Identify which cell holds the provided text, then report its (X, Y) central coordinate. 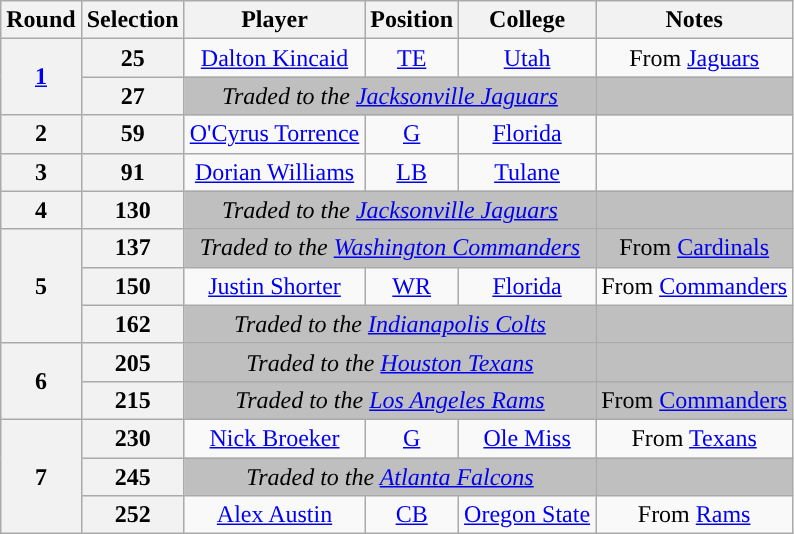
Traded to the Los Angeles Rams (390, 400)
Traded to the Washington Commanders (390, 248)
Notes (694, 20)
3 (41, 172)
Dorian Williams (274, 172)
From Jaguars (694, 58)
College (528, 20)
215 (132, 400)
LB (412, 172)
4 (41, 210)
Traded to the Indianapolis Colts (390, 324)
5 (41, 286)
Player (274, 20)
150 (132, 286)
130 (132, 210)
Tulane (528, 172)
TE (412, 58)
6 (41, 381)
Traded to the Atlanta Falcons (390, 477)
Selection (132, 20)
Dalton Kincaid (274, 58)
205 (132, 362)
Justin Shorter (274, 286)
CB (412, 515)
From Rams (694, 515)
59 (132, 134)
2 (41, 134)
Nick Broeker (274, 438)
Utah (528, 58)
230 (132, 438)
137 (132, 248)
Oregon State (528, 515)
Traded to the Houston Texans (390, 362)
O'Cyrus Torrence (274, 134)
From Texans (694, 438)
From Cardinals (694, 248)
Ole Miss (528, 438)
Alex Austin (274, 515)
91 (132, 172)
162 (132, 324)
25 (132, 58)
Position (412, 20)
Round (41, 20)
245 (132, 477)
WR (412, 286)
27 (132, 96)
252 (132, 515)
1 (41, 77)
7 (41, 476)
